Search for the cell housing the specified text and yield its (X, Y) center coordinate. 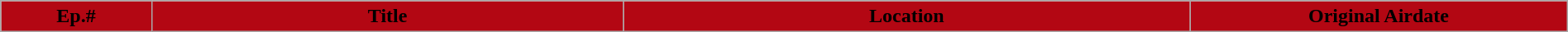
Title (387, 16)
Location (906, 16)
Ep.# (76, 16)
Original Airdate (1379, 16)
